Scan for the cell matching the given text and deliver its [x, y] coordinate at center. 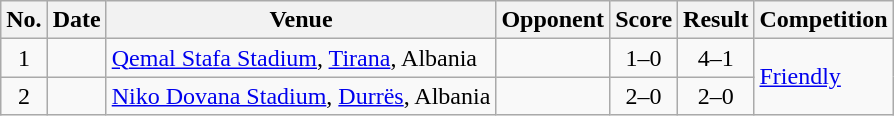
Venue [301, 20]
Date [76, 20]
Score [644, 20]
Niko Dovana Stadium, Durrës, Albania [301, 96]
No. [24, 20]
Qemal Stafa Stadium, Tirana, Albania [301, 58]
Opponent [553, 20]
1 [24, 58]
2 [24, 96]
Competition [824, 20]
1–0 [644, 58]
Result [716, 20]
Friendly [824, 77]
4–1 [716, 58]
